Return (X, Y) of the center of cell containing provided text 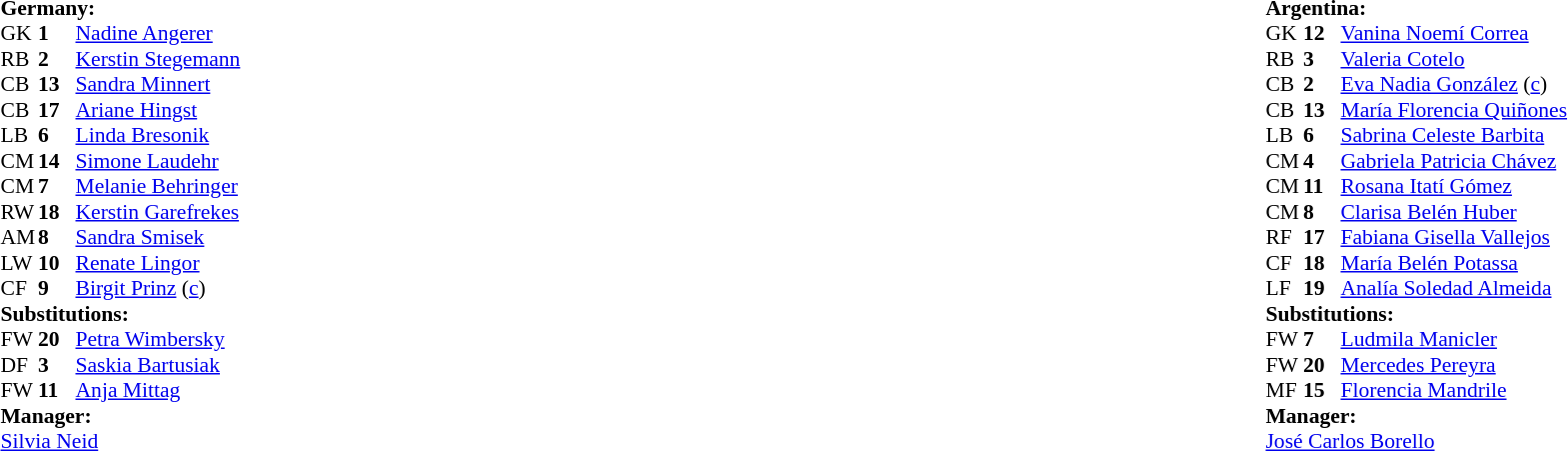
Saskia Bartusiak (158, 365)
Fabiana Gisella Vallejos (1453, 237)
LF (1284, 289)
Renate Lingor (158, 263)
Melanie Behringer (158, 187)
RF (1284, 237)
Birgit Prinz (c) (158, 289)
Rosana Itatí Gómez (1453, 187)
RW (19, 212)
AM (19, 237)
Ludmila Manicler (1453, 339)
Mercedes Pereyra (1453, 365)
14 (57, 161)
19 (1322, 289)
12 (1322, 33)
Vanina Noemí Correa (1453, 33)
Ariane Hingst (158, 110)
Anja Mittag (158, 391)
DF (19, 365)
Sabrina Celeste Barbita (1453, 135)
LW (19, 263)
Kerstin Garefrekes (158, 212)
4 (1322, 161)
María Belén Potassa (1453, 263)
Linda Bresonik (158, 135)
Nadine Angerer (158, 33)
Florencia Mandrile (1453, 391)
Petra Wimbersky (158, 339)
Analía Soledad Almeida (1453, 289)
María Florencia Quiñones (1453, 110)
1 (57, 33)
Simone Laudehr (158, 161)
9 (57, 289)
Valeria Cotelo (1453, 59)
Sandra Minnert (158, 85)
Clarisa Belén Huber (1453, 212)
Kerstin Stegemann (158, 59)
15 (1322, 391)
Eva Nadia González (c) (1453, 85)
Gabriela Patricia Chávez (1453, 161)
MF (1284, 391)
10 (57, 263)
Sandra Smisek (158, 237)
